Determine the [X, Y] coordinate at the center of the cell enclosing the given text.  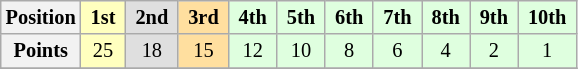
25 [104, 51]
1 [547, 51]
4 [446, 51]
10th [547, 17]
Points [41, 51]
8th [446, 17]
6th [349, 17]
9th [494, 17]
7th [397, 17]
2nd [152, 17]
15 [203, 51]
1st [104, 17]
3rd [203, 17]
6 [397, 51]
4th [253, 17]
10 [301, 51]
8 [349, 51]
5th [301, 17]
12 [253, 51]
Position [41, 17]
18 [152, 51]
2 [494, 51]
